Identify which cell holds the provided text, then report its [X, Y] central coordinate. 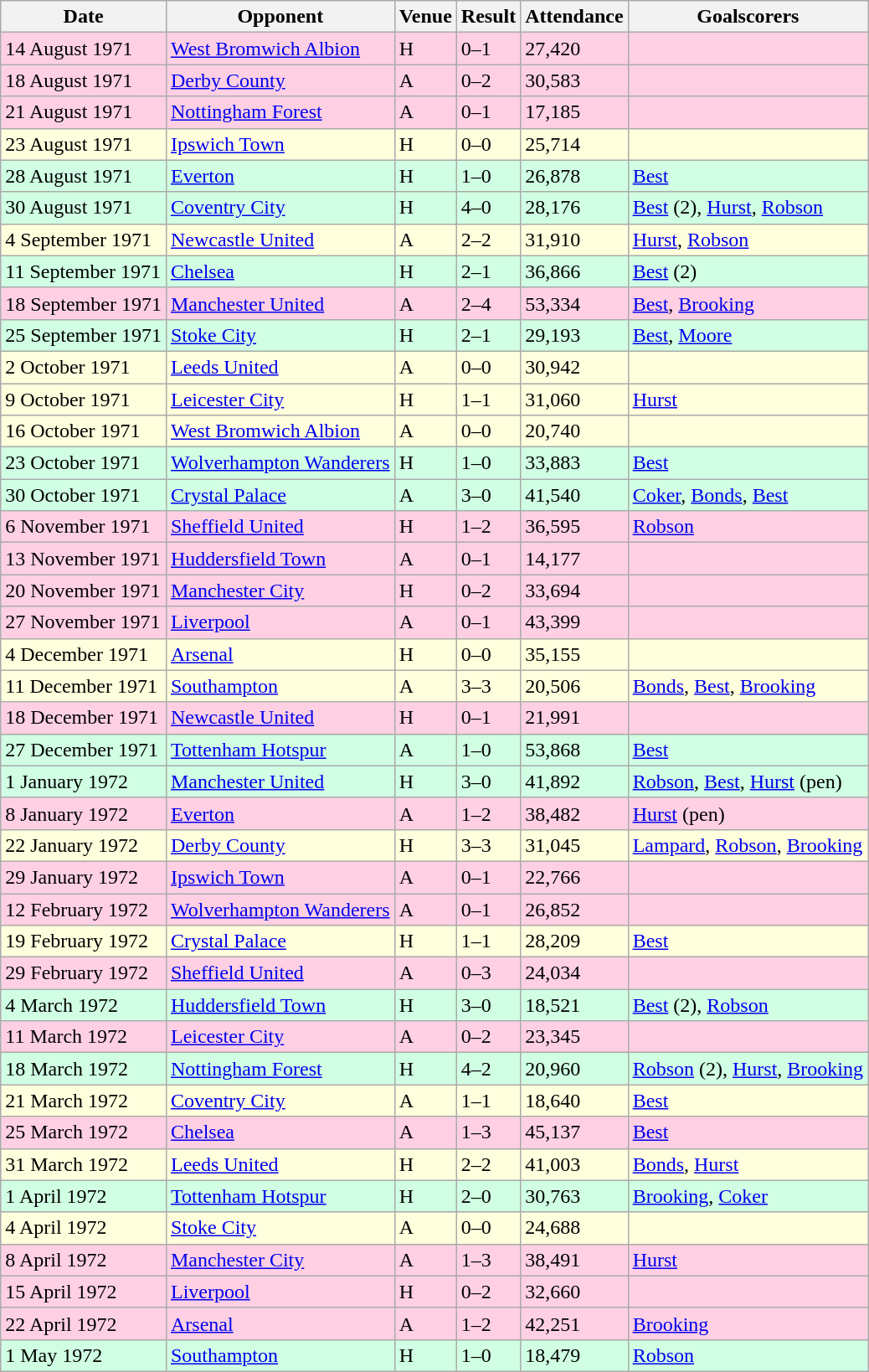
8 January 1972 [84, 813]
27,420 [574, 49]
30,583 [574, 80]
36,595 [574, 527]
Best (2) [748, 271]
15 April 1972 [84, 1292]
23 October 1971 [84, 463]
27 November 1971 [84, 622]
53,868 [574, 750]
Robson (2), Hurst, Brooking [748, 1069]
4 April 1972 [84, 1228]
30,942 [574, 367]
29 January 1972 [84, 877]
Attendance [574, 17]
28,209 [574, 941]
Date [84, 17]
25 March 1972 [84, 1132]
11 December 1971 [84, 686]
Bonds, Hurst [748, 1164]
23,345 [574, 1037]
33,883 [574, 463]
Best, Moore [748, 335]
32,660 [574, 1292]
20,960 [574, 1069]
42,251 [574, 1323]
21 March 1972 [84, 1101]
Best, Brooking [748, 303]
18 December 1971 [84, 718]
2–0 [488, 1196]
30 October 1971 [84, 495]
45,137 [574, 1132]
36,866 [574, 271]
Opponent [280, 17]
23 August 1971 [84, 144]
33,694 [574, 591]
Best (2), Robson [748, 1005]
31,910 [574, 240]
29,193 [574, 335]
22 April 1972 [84, 1323]
20,506 [574, 686]
26,852 [574, 909]
Goalscorers [748, 17]
18 August 1971 [84, 80]
2 October 1971 [84, 367]
28 August 1971 [84, 176]
2–4 [488, 303]
14 August 1971 [84, 49]
41,003 [574, 1164]
18,479 [574, 1355]
24,034 [574, 973]
Lampard, Robson, Brooking [748, 845]
9 October 1971 [84, 400]
Brooking [748, 1323]
17,185 [574, 112]
4–2 [488, 1069]
18,640 [574, 1101]
29 February 1972 [84, 973]
21,991 [574, 718]
13 November 1971 [84, 559]
30 August 1971 [84, 208]
18 September 1971 [84, 303]
30,763 [574, 1196]
4 September 1971 [84, 240]
41,892 [574, 781]
24,688 [574, 1228]
0–3 [488, 973]
Best (2), Hurst, Robson [748, 208]
28,176 [574, 208]
4 December 1971 [84, 654]
12 February 1972 [84, 909]
31,045 [574, 845]
19 February 1972 [84, 941]
25,714 [574, 144]
22,766 [574, 877]
Bonds, Best, Brooking [748, 686]
Result [488, 17]
1 April 1972 [84, 1196]
4–0 [488, 208]
Venue [425, 17]
4 March 1972 [84, 1005]
18 March 1972 [84, 1069]
1 May 1972 [84, 1355]
11 March 1972 [84, 1037]
Coker, Bonds, Best [748, 495]
31,060 [574, 400]
Hurst (pen) [748, 813]
8 April 1972 [84, 1260]
43,399 [574, 622]
41,540 [574, 495]
22 January 1972 [84, 845]
Robson, Best, Hurst (pen) [748, 781]
27 December 1971 [84, 750]
11 September 1971 [84, 271]
26,878 [574, 176]
18,521 [574, 1005]
Hurst, Robson [748, 240]
16 October 1971 [84, 431]
25 September 1971 [84, 335]
Brooking, Coker [748, 1196]
6 November 1971 [84, 527]
31 March 1972 [84, 1164]
1 January 1972 [84, 781]
35,155 [574, 654]
20,740 [574, 431]
53,334 [574, 303]
21 August 1971 [84, 112]
38,491 [574, 1260]
20 November 1971 [84, 591]
14,177 [574, 559]
38,482 [574, 813]
